Locate the cell with the specified text and output its [x, y] center coordinate. 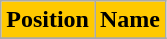
Name [130, 20]
Position [48, 20]
